Identify which cell holds the provided text, then report its [X, Y] central coordinate. 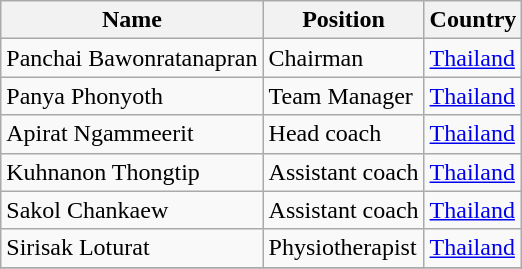
Head coach [344, 134]
Sirisak Loturat [132, 248]
Apirat Ngammeerit [132, 134]
Panya Phonyoth [132, 96]
Sakol Chankaew [132, 210]
Panchai Bawonratanapran [132, 58]
Physiotherapist [344, 248]
Position [344, 20]
Kuhnanon Thongtip [132, 172]
Chairman [344, 58]
Name [132, 20]
Country [473, 20]
Team Manager [344, 96]
